Find where the given text appears and provide that cell's center as (x, y) coordinate. 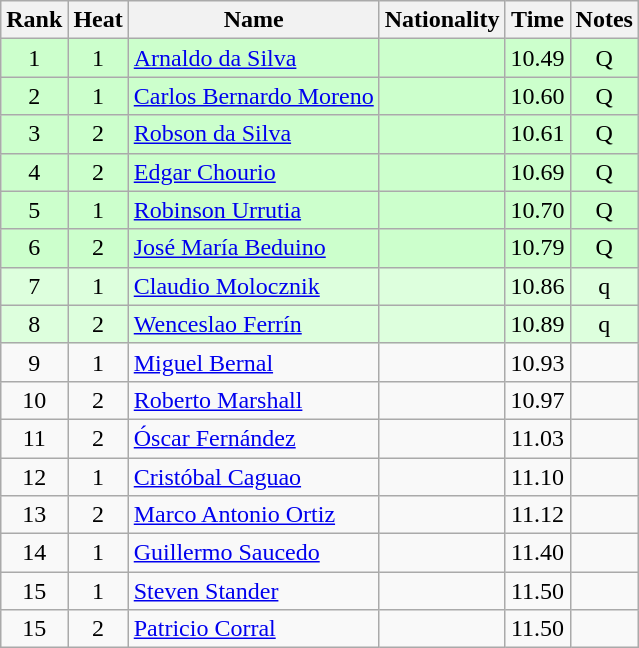
3 (34, 134)
Miguel Bernal (254, 362)
10.86 (538, 286)
Roberto Marshall (254, 400)
Marco Antonio Ortiz (254, 515)
Arnaldo da Silva (254, 58)
5 (34, 210)
10 (34, 400)
10.60 (538, 96)
8 (34, 324)
13 (34, 515)
Wenceslao Ferrín (254, 324)
11.03 (538, 438)
Nationality (442, 20)
11.12 (538, 515)
Robson da Silva (254, 134)
10.97 (538, 400)
Steven Stander (254, 591)
Rank (34, 20)
Time (538, 20)
14 (34, 553)
10.79 (538, 248)
José María Beduino (254, 248)
Cristóbal Caguao (254, 477)
Edgar Chourio (254, 172)
Notes (604, 20)
Patricio Corral (254, 629)
Robinson Urrutia (254, 210)
10.61 (538, 134)
Name (254, 20)
11 (34, 438)
11.10 (538, 477)
10.89 (538, 324)
10.70 (538, 210)
Carlos Bernardo Moreno (254, 96)
Claudio Molocznik (254, 286)
10.93 (538, 362)
10.69 (538, 172)
Óscar Fernández (254, 438)
4 (34, 172)
11.40 (538, 553)
Heat (98, 20)
7 (34, 286)
Guillermo Saucedo (254, 553)
10.49 (538, 58)
9 (34, 362)
12 (34, 477)
6 (34, 248)
